Extract the [x, y] coordinate from the center of the cell holding the provided text.  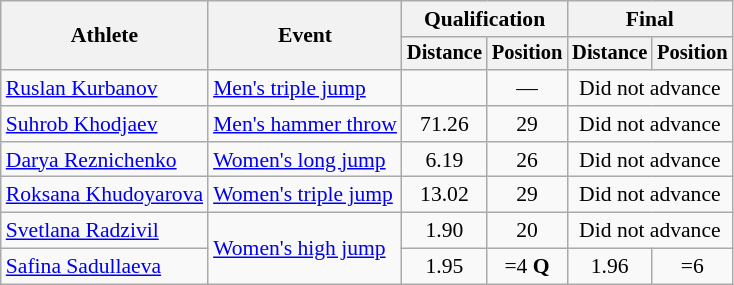
Women's high jump [305, 248]
Roksana Khudoyarova [104, 195]
6.19 [444, 160]
Men's hammer throw [305, 124]
13.02 [444, 195]
Final [650, 19]
26 [527, 160]
=6 [692, 267]
20 [527, 231]
Women's triple jump [305, 195]
1.96 [610, 267]
Event [305, 36]
1.90 [444, 231]
Men's triple jump [305, 88]
Safina Sadullaeva [104, 267]
Svetlana Radzivil [104, 231]
Women's long jump [305, 160]
Suhrob Khodjaev [104, 124]
71.26 [444, 124]
Ruslan Kurbanov [104, 88]
— [527, 88]
1.95 [444, 267]
Qualification [484, 19]
=4 Q [527, 267]
Darya Reznichenko [104, 160]
Athlete [104, 36]
